Detect which cell encompasses the target text, then output its (X, Y) center coordinate. 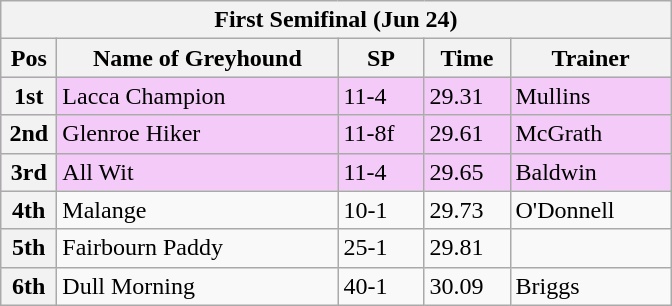
4th (29, 210)
McGrath (590, 134)
Baldwin (590, 172)
30.09 (467, 286)
Malange (198, 210)
Lacca Champion (198, 96)
29.65 (467, 172)
SP (381, 58)
2nd (29, 134)
6th (29, 286)
Glenroe Hiker (198, 134)
Trainer (590, 58)
25-1 (381, 248)
40-1 (381, 286)
O'Donnell (590, 210)
Fairbourn Paddy (198, 248)
All Wit (198, 172)
3rd (29, 172)
29.73 (467, 210)
Time (467, 58)
Briggs (590, 286)
Mullins (590, 96)
29.31 (467, 96)
Name of Greyhound (198, 58)
11-8f (381, 134)
29.61 (467, 134)
5th (29, 248)
Dull Morning (198, 286)
First Semifinal (Jun 24) (336, 20)
1st (29, 96)
Pos (29, 58)
10-1 (381, 210)
29.81 (467, 248)
